Capture the cell that displays the provided text and extract its [x, y] central coordinate. 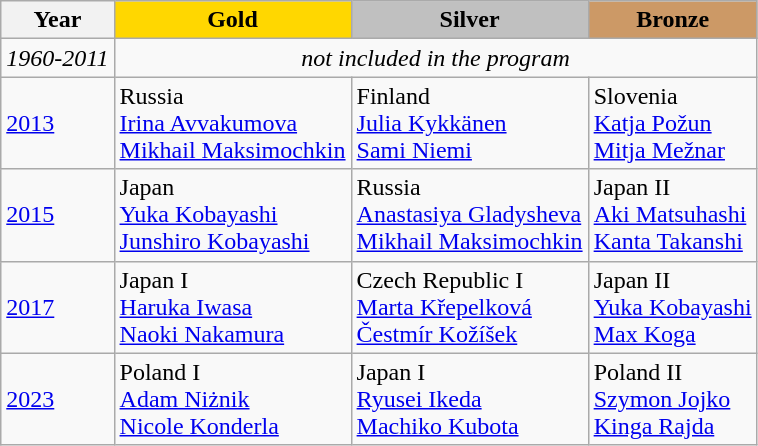
not included in the program [436, 58]
Russia Anastasiya GladyshevaMikhail Maksimochkin [470, 215]
Japan Yuka KobayashiJunshiro Kobayashi [232, 215]
Bronze [672, 20]
2015 [58, 215]
Poland II Szymon JojkoKinga Rajda [672, 399]
Czech Republic I Marta KřepelkováČestmír Kožíšek [470, 307]
Gold [232, 20]
Japan I Haruka IwasaNaoki Nakamura [232, 307]
2017 [58, 307]
Finland Julia KykkänenSami Niemi [470, 123]
Japan I Ryusei IkedaMachiko Kubota [470, 399]
Slovenia Katja PožunMitja Mežnar [672, 123]
2013 [58, 123]
Year [58, 20]
Japan II Yuka KobayashiMax Koga [672, 307]
Silver [470, 20]
Russia Irina AvvakumovaMikhail Maksimochkin [232, 123]
Japan II Aki MatsuhashiKanta Takanshi [672, 215]
1960-2011 [58, 58]
Poland I Adam NiżnikNicole Konderla [232, 399]
2023 [58, 399]
